For the text-containing cell, return its midpoint in (x, y) coordinate format. 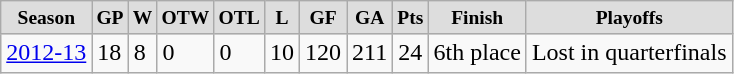
GF (322, 18)
Season (46, 18)
10 (282, 53)
GP (110, 18)
2012-13 (46, 53)
W (142, 18)
L (282, 18)
18 (110, 53)
8 (142, 53)
Playoffs (629, 18)
GA (370, 18)
OTL (239, 18)
6th place (477, 53)
211 (370, 53)
120 (322, 53)
Finish (477, 18)
24 (410, 53)
Pts (410, 18)
OTW (186, 18)
Lost in quarterfinals (629, 53)
